From the cell containing the given text, extract its center point as [x, y] coordinate. 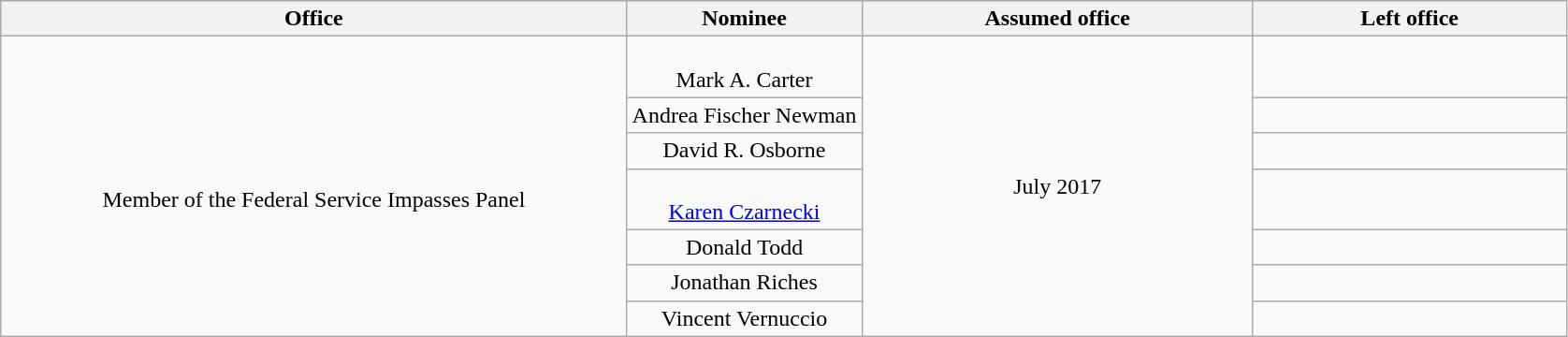
David R. Osborne [745, 151]
Karen Czarnecki [745, 198]
Donald Todd [745, 247]
Left office [1409, 19]
Nominee [745, 19]
Vincent Vernuccio [745, 318]
Jonathan Riches [745, 283]
Member of the Federal Service Impasses Panel [314, 186]
Mark A. Carter [745, 67]
July 2017 [1057, 186]
Assumed office [1057, 19]
Office [314, 19]
Andrea Fischer Newman [745, 115]
